For the text-containing cell, return its midpoint in [x, y] coordinate format. 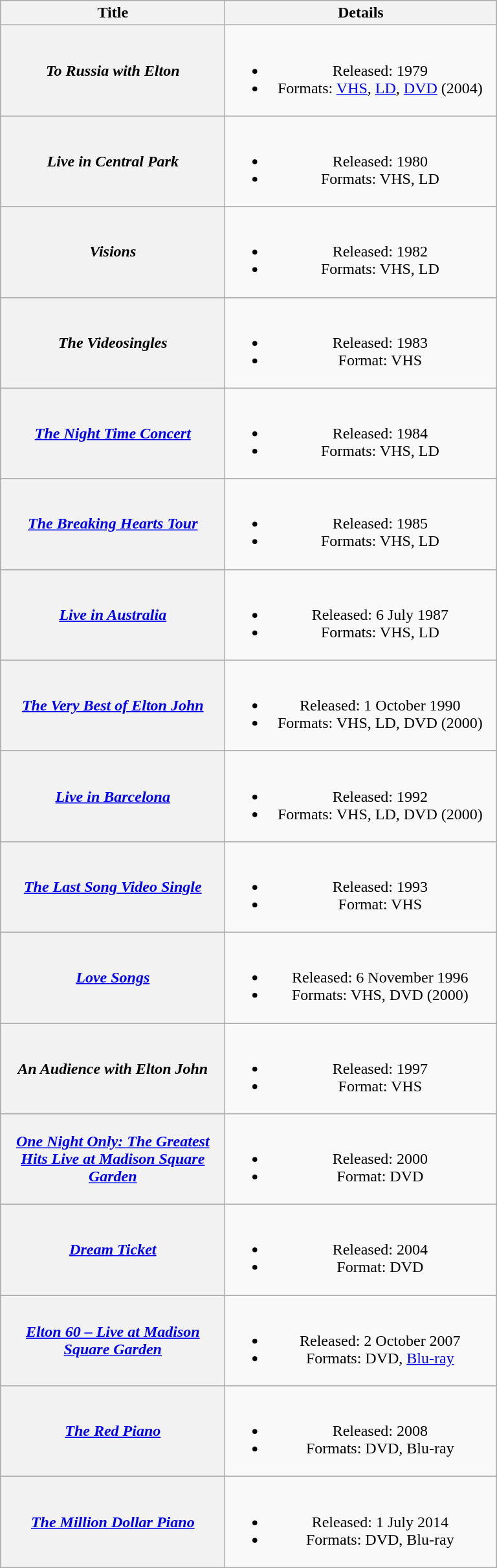
Released: 2000Format: DVD [361, 1159]
Released: 1 October 1990Formats: VHS, LD, DVD (2000) [361, 705]
The Breaking Hearts Tour [113, 524]
The Night Time Concert [113, 433]
The Last Song Video Single [113, 887]
Released: 2008Formats: DVD, Blu-ray [361, 1431]
Released: 1983Format: VHS [361, 343]
To Russia with Elton [113, 71]
Visions [113, 252]
Live in Australia [113, 615]
Details [361, 13]
Dream Ticket [113, 1250]
The Videosingles [113, 343]
Released: 2 October 2007Formats: DVD, Blu-ray [361, 1341]
Love Songs [113, 977]
One Night Only: The Greatest Hits Live at Madison Square Garden [113, 1159]
Released: 1984Formats: VHS, LD [361, 433]
Released: 1993Format: VHS [361, 887]
The Red Piano [113, 1431]
The Million Dollar Piano [113, 1522]
The Very Best of Elton John [113, 705]
Released: 1979Formats: VHS, LD, DVD (2004) [361, 71]
Released: 1980Formats: VHS, LD [361, 161]
Elton 60 – Live at Madison Square Garden [113, 1341]
Live in Barcelona [113, 796]
Released: 6 July 1987Formats: VHS, LD [361, 615]
Released: 1997Format: VHS [361, 1069]
An Audience with Elton John [113, 1069]
Released: 6 November 1996Formats: VHS, DVD (2000) [361, 977]
Released: 2004Format: DVD [361, 1250]
Released: 1 July 2014Formats: DVD, Blu-ray [361, 1522]
Released: 1992Formats: VHS, LD, DVD (2000) [361, 796]
Released: 1982Formats: VHS, LD [361, 252]
Title [113, 13]
Released: 1985Formats: VHS, LD [361, 524]
Live in Central Park [113, 161]
